Return [X, Y] of the center of cell containing provided text 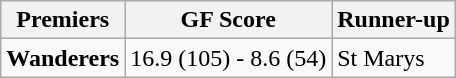
GF Score [228, 20]
16.9 (105) - 8.6 (54) [228, 58]
St Marys [394, 58]
Runner-up [394, 20]
Wanderers [63, 58]
Premiers [63, 20]
